From the cell containing the given text, extract its center point as (X, Y) coordinate. 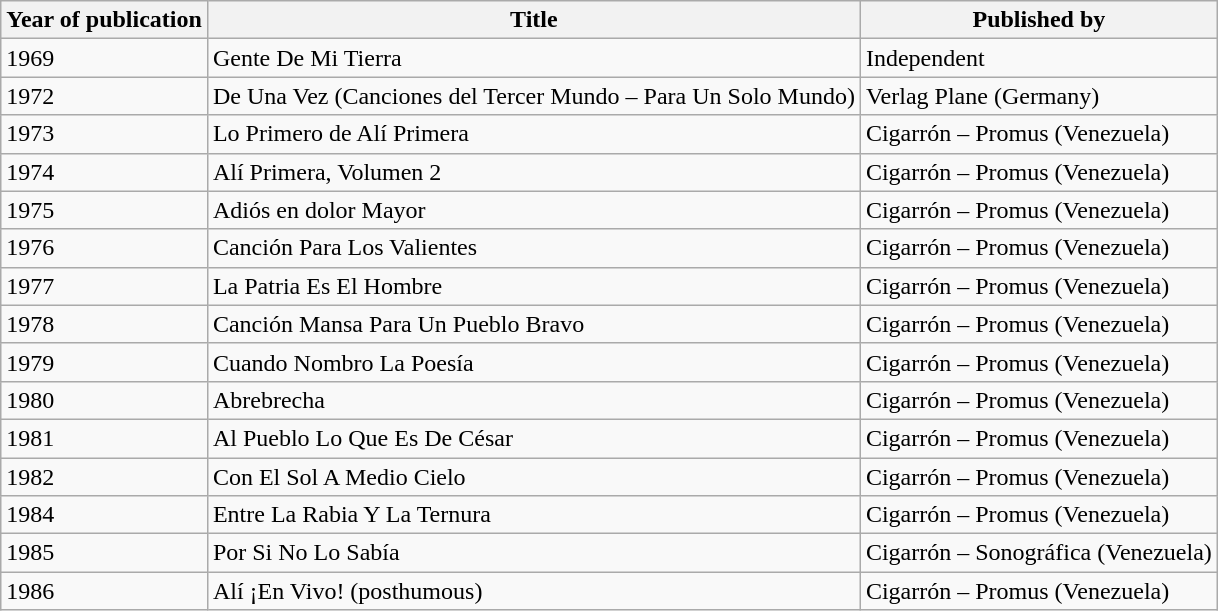
Entre La Rabia Y La Ternura (534, 515)
Year of publication (104, 20)
1986 (104, 591)
Gente De Mi Tierra (534, 58)
Cigarrón – Sonográfica (Venezuela) (1038, 553)
1978 (104, 324)
1979 (104, 362)
1972 (104, 96)
1985 (104, 553)
1984 (104, 515)
1981 (104, 438)
1980 (104, 400)
Published by (1038, 20)
Canción Mansa Para Un Pueblo Bravo (534, 324)
Canción Para Los Valientes (534, 248)
Lo Primero de Alí Primera (534, 134)
1982 (104, 477)
Adiós en dolor Mayor (534, 210)
1969 (104, 58)
1977 (104, 286)
Alí ¡En Vivo! (posthumous) (534, 591)
Title (534, 20)
Alí Primera, Volumen 2 (534, 172)
Cuando Nombro La Poesía (534, 362)
1976 (104, 248)
Por Si No Lo Sabía (534, 553)
De Una Vez (Canciones del Tercer Mundo – Para Un Solo Mundo) (534, 96)
La Patria Es El Hombre (534, 286)
1974 (104, 172)
Independent (1038, 58)
1975 (104, 210)
Con El Sol A Medio Cielo (534, 477)
Abrebrecha (534, 400)
Verlag Plane (Germany) (1038, 96)
Al Pueblo Lo Que Es De César (534, 438)
1973 (104, 134)
